Determine the [x, y] coordinate at the center of the cell enclosing the given text.  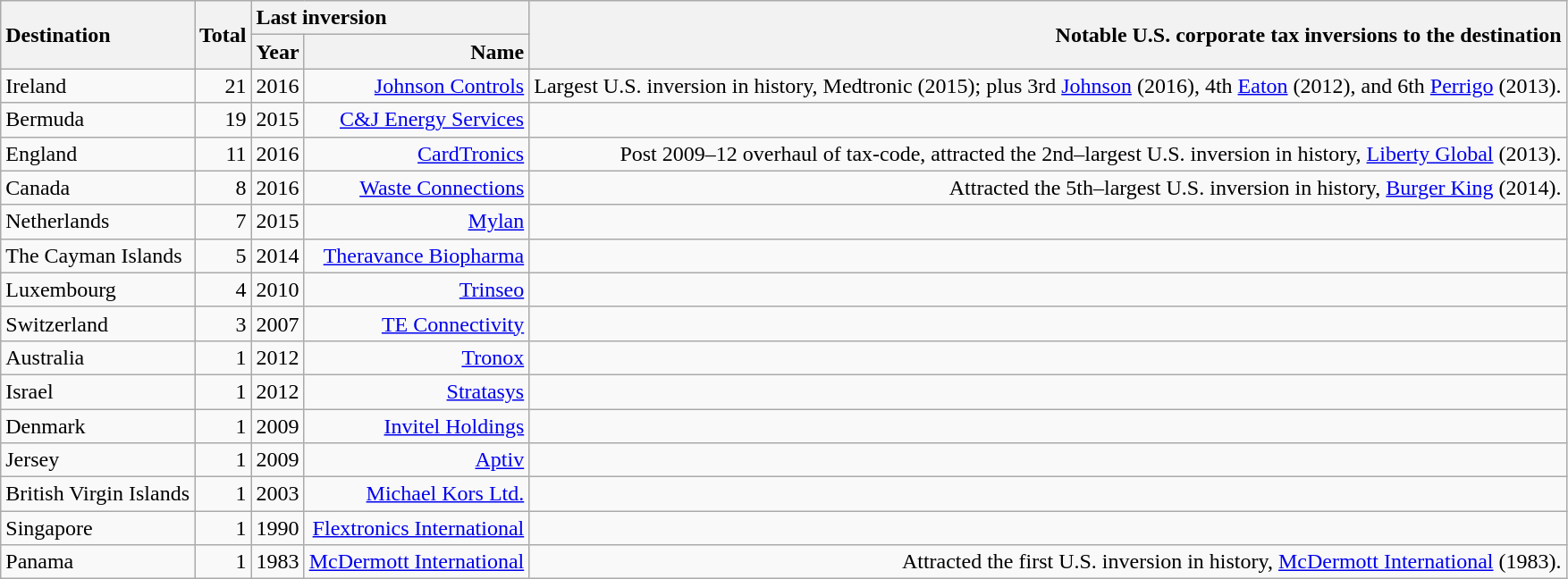
Singapore [98, 528]
4 [223, 289]
Israel [98, 391]
Trinseo [417, 289]
2010 [277, 289]
The Cayman Islands [98, 256]
England [98, 154]
21 [223, 86]
Mylan [417, 222]
5 [223, 256]
C&J Energy Services [417, 120]
3 [223, 323]
Canada [98, 188]
7 [223, 222]
Largest U.S. inversion in history, Medtronic (2015); plus 3rd Johnson (2016), 4th Eaton (2012), and 6th Perrigo (2013). [1048, 86]
Michael Kors Ltd. [417, 494]
Year [277, 52]
Attracted the 5th–largest U.S. inversion in history, Burger King (2014). [1048, 188]
2007 [277, 323]
Attracted the first U.S. inversion in history, McDermott International (1983). [1048, 562]
Johnson Controls [417, 86]
Denmark [98, 426]
Flextronics International [417, 528]
Stratasys [417, 391]
1990 [277, 528]
Bermuda [98, 120]
2003 [277, 494]
Destination [98, 35]
Aptiv [417, 460]
Australia [98, 357]
British Virgin Islands [98, 494]
8 [223, 188]
Last inversion [390, 18]
Switzerland [98, 323]
Post 2009–12 overhaul of tax-code, attracted the 2nd–largest U.S. inversion in history, Liberty Global (2013). [1048, 154]
Theravance Biopharma [417, 256]
TE Connectivity [417, 323]
19 [223, 120]
Panama [98, 562]
2014 [277, 256]
Name [417, 52]
Ireland [98, 86]
Invitel Holdings [417, 426]
Notable U.S. corporate tax inversions to the destination [1048, 35]
Luxembourg [98, 289]
McDermott International [417, 562]
11 [223, 154]
Waste Connections [417, 188]
Tronox [417, 357]
CardTronics [417, 154]
Jersey [98, 460]
1983 [277, 562]
Netherlands [98, 222]
Total [223, 35]
